Pinpoint the cell where the given text exists, returning its [x, y] midpoint coordinate. 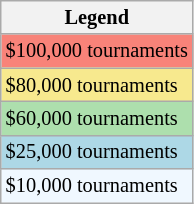
$100,000 tournaments [97, 51]
$80,000 tournaments [97, 85]
$25,000 tournaments [97, 152]
$60,000 tournaments [97, 118]
Legend [97, 17]
$10,000 tournaments [97, 186]
